Return [x, y] of the center of cell containing provided text 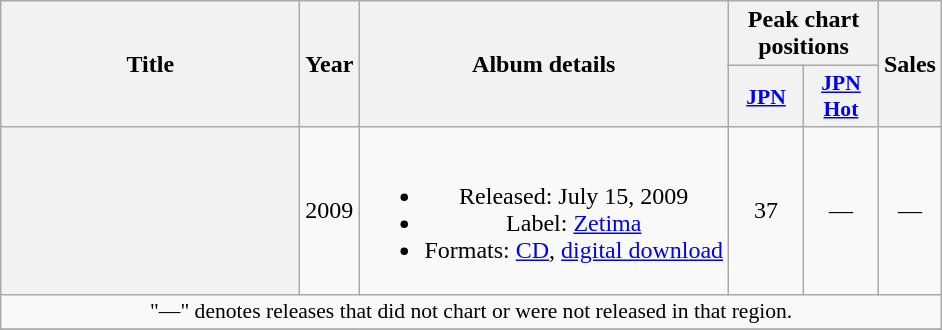
37 [766, 210]
Album details [544, 64]
Title [150, 64]
Year [330, 64]
JPN [766, 96]
JPNHot [842, 96]
Sales [910, 64]
Peak chart positions [804, 34]
"—" denotes releases that did not chart or were not released in that region. [472, 312]
Released: July 15, 2009Label: ZetimaFormats: CD, digital download [544, 210]
2009 [330, 210]
